Capture the cell that displays the provided text and extract its [x, y] central coordinate. 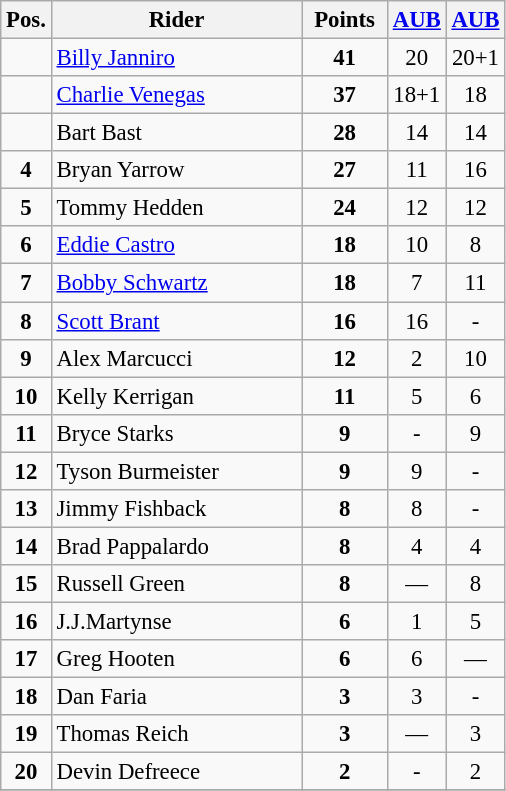
Russell Green [176, 584]
Eddie Castro [176, 245]
Bobby Schwartz [176, 283]
J.J.Martynse [176, 621]
Bryan Yarrow [176, 170]
Brad Pappalardo [176, 546]
Bart Bast [176, 133]
Rider [176, 20]
Jimmy Fishback [176, 509]
17 [26, 659]
Kelly Kerrigan [176, 396]
Devin Defreece [176, 772]
Greg Hooten [176, 659]
Points [345, 20]
Alex Marcucci [176, 358]
41 [345, 58]
Thomas Reich [176, 734]
27 [345, 170]
28 [345, 133]
Dan Faria [176, 697]
Charlie Venegas [176, 95]
Tyson Burmeister [176, 471]
Bryce Starks [176, 433]
Billy Janniro [176, 58]
1 [416, 621]
Tommy Hedden [176, 208]
19 [26, 734]
Scott Brant [176, 321]
13 [26, 509]
15 [26, 584]
37 [345, 95]
24 [345, 208]
Pos. [26, 20]
18+1 [416, 95]
20+1 [476, 58]
